Capture the cell that displays the provided text and extract its [X, Y] central coordinate. 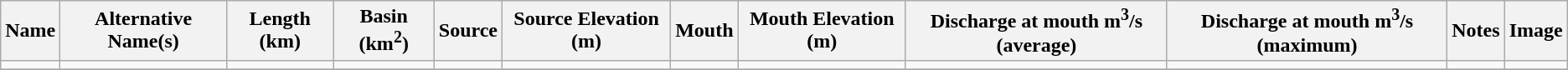
Notes [1476, 31]
Basin (km2) [384, 31]
Mouth [704, 31]
Alternative Name(s) [144, 31]
Image [1536, 31]
Source Elevation (m) [586, 31]
Discharge at mouth m3/s (maximum) [1307, 31]
Length (km) [280, 31]
Discharge at mouth m3/s (average) [1036, 31]
Name [30, 31]
Mouth Elevation (m) [822, 31]
Source [467, 31]
